Return (X, Y) of the center of cell containing provided text 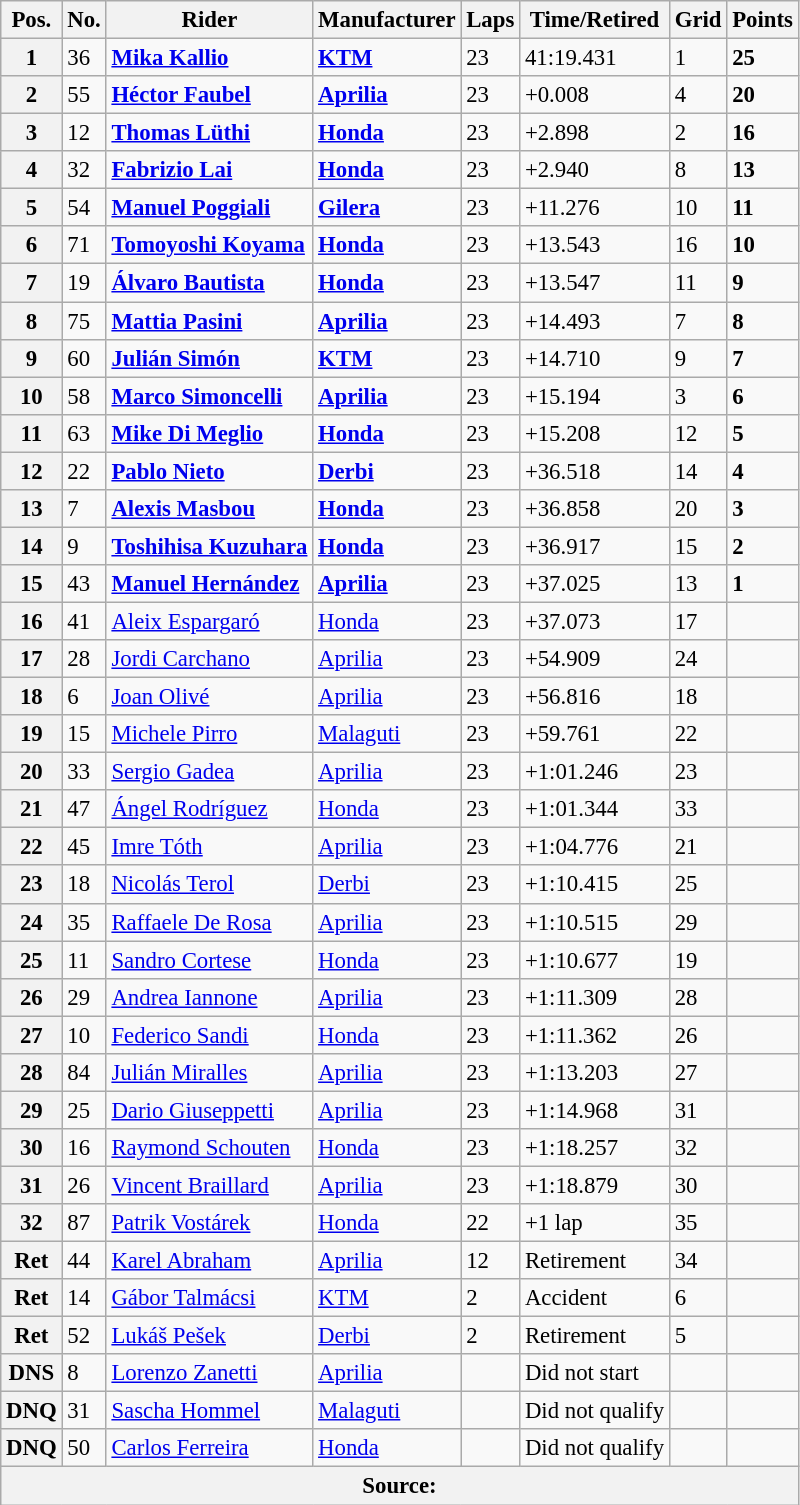
55 (84, 95)
No. (84, 20)
Raffaele De Rosa (210, 922)
Federico Sandi (210, 1035)
60 (84, 358)
Pablo Nieto (210, 471)
+1:18.257 (595, 1148)
Karel Abraham (210, 1261)
Nicolás Terol (210, 885)
Did not start (595, 1373)
54 (84, 208)
+36.858 (595, 509)
Laps (490, 20)
+0.008 (595, 95)
Michele Pirro (210, 734)
Imre Tóth (210, 847)
Grid (698, 20)
+36.518 (595, 471)
+56.816 (595, 697)
+37.073 (595, 621)
41 (84, 621)
52 (84, 1336)
45 (84, 847)
Lorenzo Zanetti (210, 1373)
43 (84, 584)
Tomoyoshi Koyama (210, 245)
+54.909 (595, 659)
Sascha Hommel (210, 1411)
Sandro Cortese (210, 960)
Manufacturer (387, 20)
50 (84, 1449)
Time/Retired (595, 20)
+1:01.246 (595, 772)
36 (84, 58)
41:19.431 (595, 58)
+13.547 (595, 283)
DNS (32, 1373)
Carlos Ferreira (210, 1449)
+1:10.515 (595, 922)
Andrea Iannone (210, 997)
Points (762, 20)
Mika Kallio (210, 58)
Gábor Talmácsi (210, 1298)
+59.761 (595, 734)
Julián Miralles (210, 1073)
63 (84, 433)
+2.898 (595, 133)
+2.940 (595, 170)
Julián Simón (210, 358)
+1:04.776 (595, 847)
87 (84, 1223)
Aleix Espargaró (210, 621)
+37.025 (595, 584)
47 (84, 809)
+1:14.968 (595, 1110)
Ángel Rodríguez (210, 809)
Accident (595, 1298)
Source: (400, 1486)
Patrik Vostárek (210, 1223)
Marco Simoncelli (210, 396)
58 (84, 396)
Manuel Hernández (210, 584)
Dario Giuseppetti (210, 1110)
Gilera (387, 208)
Raymond Schouten (210, 1148)
+1:10.677 (595, 960)
Héctor Faubel (210, 95)
+14.493 (595, 321)
Sergio Gadea (210, 772)
+1:13.203 (595, 1073)
71 (84, 245)
Vincent Braillard (210, 1185)
+1:10.415 (595, 885)
+13.543 (595, 245)
+1 lap (595, 1223)
+11.276 (595, 208)
+15.194 (595, 396)
Jordi Carchano (210, 659)
Lukáš Pešek (210, 1336)
Toshihisa Kuzuhara (210, 546)
Joan Olivé (210, 697)
+14.710 (595, 358)
34 (698, 1261)
Mattia Pasini (210, 321)
84 (84, 1073)
Rider (210, 20)
+1:01.344 (595, 809)
Manuel Poggiali (210, 208)
44 (84, 1261)
+1:11.309 (595, 997)
Fabrizio Lai (210, 170)
+1:18.879 (595, 1185)
+36.917 (595, 546)
+1:11.362 (595, 1035)
Álvaro Bautista (210, 283)
Alexis Masbou (210, 509)
Thomas Lüthi (210, 133)
+15.208 (595, 433)
Mike Di Meglio (210, 433)
75 (84, 321)
Pos. (32, 20)
